Output the (X, Y) coordinate of the center of the cell containing the given text.  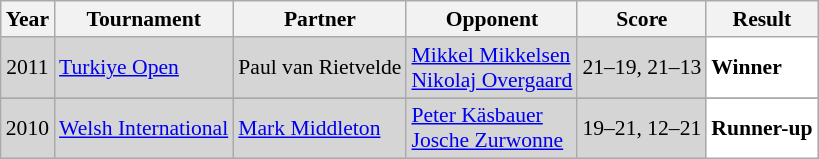
Welsh International (144, 128)
Result (762, 19)
21–19, 21–13 (642, 68)
Turkiye Open (144, 68)
Opponent (492, 19)
Paul van Rietvelde (320, 68)
Mark Middleton (320, 128)
2010 (28, 128)
Partner (320, 19)
Runner-up (762, 128)
2011 (28, 68)
Mikkel Mikkelsen Nikolaj Overgaard (492, 68)
Score (642, 19)
Peter Käsbauer Josche Zurwonne (492, 128)
Year (28, 19)
19–21, 12–21 (642, 128)
Tournament (144, 19)
Winner (762, 68)
